Output the [X, Y] coordinate of the center of the cell containing the given text.  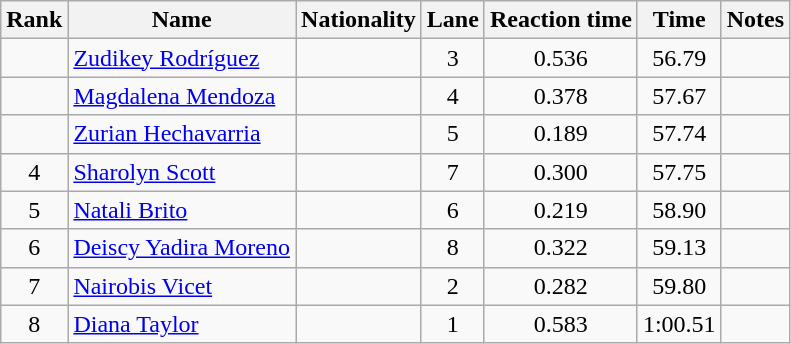
0.583 [560, 324]
0.219 [560, 210]
57.67 [679, 96]
Name [182, 20]
1 [452, 324]
58.90 [679, 210]
59.13 [679, 248]
0.189 [560, 134]
3 [452, 58]
Magdalena Mendoza [182, 96]
Time [679, 20]
Natali Brito [182, 210]
Nairobis Vicet [182, 286]
Zurian Hechavarria [182, 134]
Nationality [359, 20]
Deiscy Yadira Moreno [182, 248]
0.300 [560, 172]
0.322 [560, 248]
Sharolyn Scott [182, 172]
0.378 [560, 96]
57.75 [679, 172]
0.536 [560, 58]
0.282 [560, 286]
Zudikey Rodríguez [182, 58]
1:00.51 [679, 324]
2 [452, 286]
57.74 [679, 134]
Lane [452, 20]
Rank [34, 20]
Diana Taylor [182, 324]
59.80 [679, 286]
Notes [755, 20]
56.79 [679, 58]
Reaction time [560, 20]
